For the text-containing cell, return its midpoint in [x, y] coordinate format. 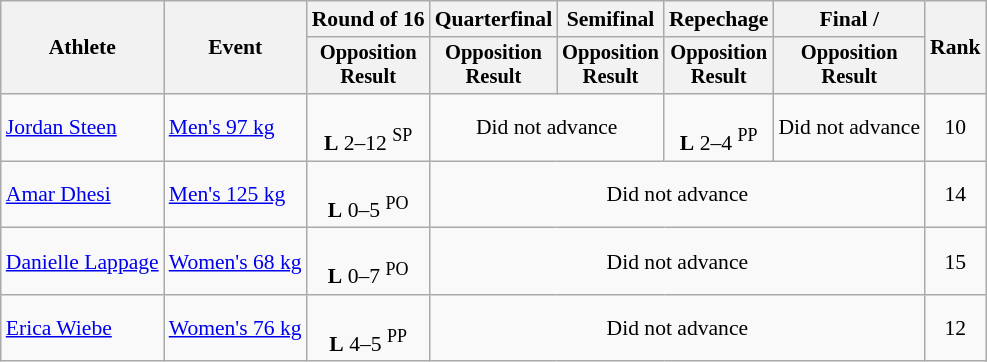
Semifinal [610, 19]
10 [956, 128]
Amar Dhesi [82, 194]
12 [956, 328]
L 0–5 PO [368, 194]
14 [956, 194]
Round of 16 [368, 19]
L 2–4 PP [719, 128]
Men's 97 kg [236, 128]
Event [236, 48]
Repechage [719, 19]
Erica Wiebe [82, 328]
Women's 68 kg [236, 262]
Men's 125 kg [236, 194]
L 2–12 SP [368, 128]
Final / [849, 19]
Quarterfinal [494, 19]
Jordan Steen [82, 128]
L 4–5 PP [368, 328]
Rank [956, 48]
Danielle Lappage [82, 262]
Women's 76 kg [236, 328]
15 [956, 262]
Athlete [82, 48]
L 0–7 PO [368, 262]
